Pinpoint the cell where the given text exists, returning its (x, y) midpoint coordinate. 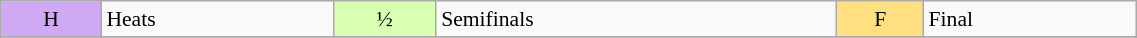
½ (384, 19)
H (52, 19)
Semifinals (636, 19)
Heats (217, 19)
F (880, 19)
Final (1030, 19)
